Locate the cell with the specified text and output its (x, y) center coordinate. 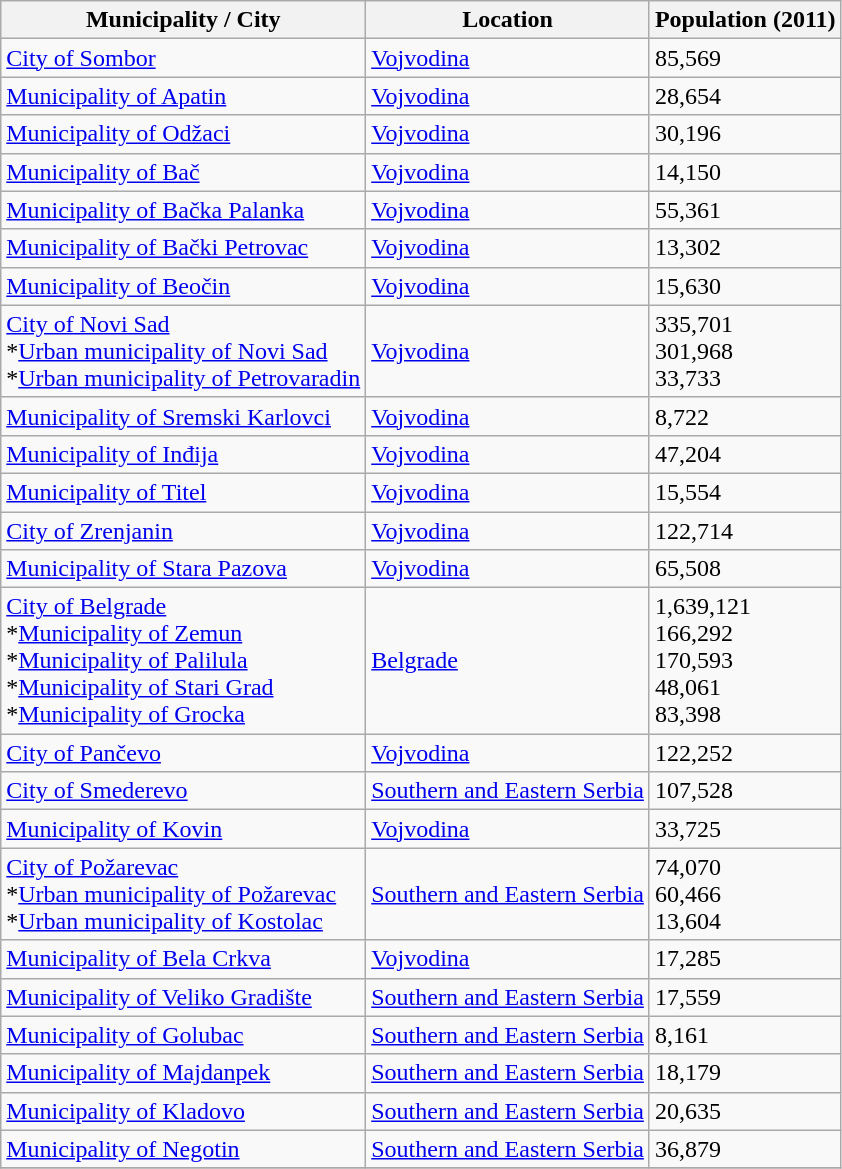
City of Novi Sad*Urban municipality of Novi Sad*Urban municipality of Petrovaradin (184, 351)
Municipality of Kladovo (184, 1111)
Municipality of Kovin (184, 829)
Municipality of Stara Pazova (184, 569)
Municipality of Bački Petrovac (184, 248)
Municipality of Apatin (184, 96)
City of Požarevac*Urban municipality of Požarevac*Urban municipality of Kostolac (184, 894)
Municipality of Bač (184, 172)
City of Pančevo (184, 753)
33,725 (745, 829)
36,879 (745, 1149)
City of Zrenjanin (184, 531)
55,361 (745, 210)
Municipality of Bačka Palanka (184, 210)
30,196 (745, 134)
Location (508, 20)
Population (2011) (745, 20)
28,654 (745, 96)
47,204 (745, 454)
15,554 (745, 492)
17,285 (745, 959)
335,701301,96833,733 (745, 351)
City of Sombor (184, 58)
Municipality of Sremski Karlovci (184, 416)
122,714 (745, 531)
20,635 (745, 1111)
Belgrade (508, 661)
17,559 (745, 997)
1,639,121166,292170,59348,06183,398 (745, 661)
Municipality of Veliko Gradište (184, 997)
Municipality / City (184, 20)
City of Belgrade*Municipality of Zemun*Municipality of Palilula*Municipality of Stari Grad*Municipality of Grocka (184, 661)
13,302 (745, 248)
Municipality of Titel (184, 492)
18,179 (745, 1073)
Municipality of Majdanpek (184, 1073)
15,630 (745, 286)
122,252 (745, 753)
Municipality of Inđija (184, 454)
Municipality of Bela Crkva (184, 959)
Municipality of Golubac (184, 1035)
85,569 (745, 58)
65,508 (745, 569)
107,528 (745, 791)
74,07060,46613,604 (745, 894)
City of Smederevo (184, 791)
14,150 (745, 172)
8,161 (745, 1035)
Municipality of Odžaci (184, 134)
8,722 (745, 416)
Municipality of Beočin (184, 286)
Municipality of Negotin (184, 1149)
